Scan for the cell matching the given text and deliver its (x, y) coordinate at center. 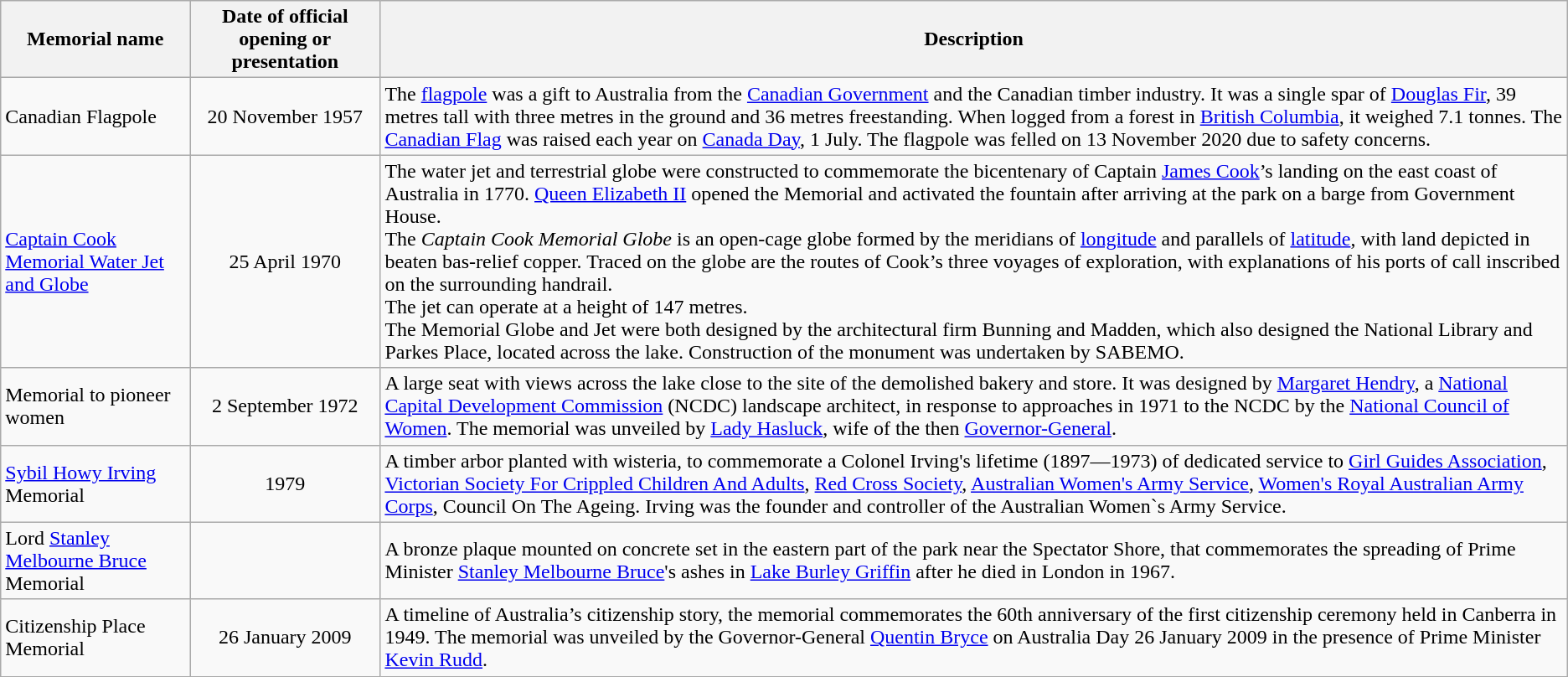
26 January 2009 (285, 638)
Memorial to pioneer women (95, 406)
Canadian Flagpole (95, 116)
2 September 1972 (285, 406)
Citizenship Place Memorial (95, 638)
25 April 1970 (285, 261)
20 November 1957 (285, 116)
Captain Cook Memorial Water Jet and Globe (95, 261)
1979 (285, 483)
Description (973, 39)
Lord Stanley Melbourne Bruce Memorial (95, 561)
Date of official opening or presentation (285, 39)
Sybil Howy Irving Memorial (95, 483)
Memorial name (95, 39)
